Scan for the cell matching the given text and deliver its (x, y) coordinate at center. 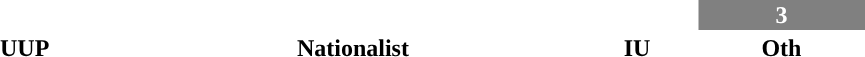
8 (352, 15)
3 (782, 15)
2 (636, 15)
